For the text-containing cell, return its midpoint in (X, Y) coordinate format. 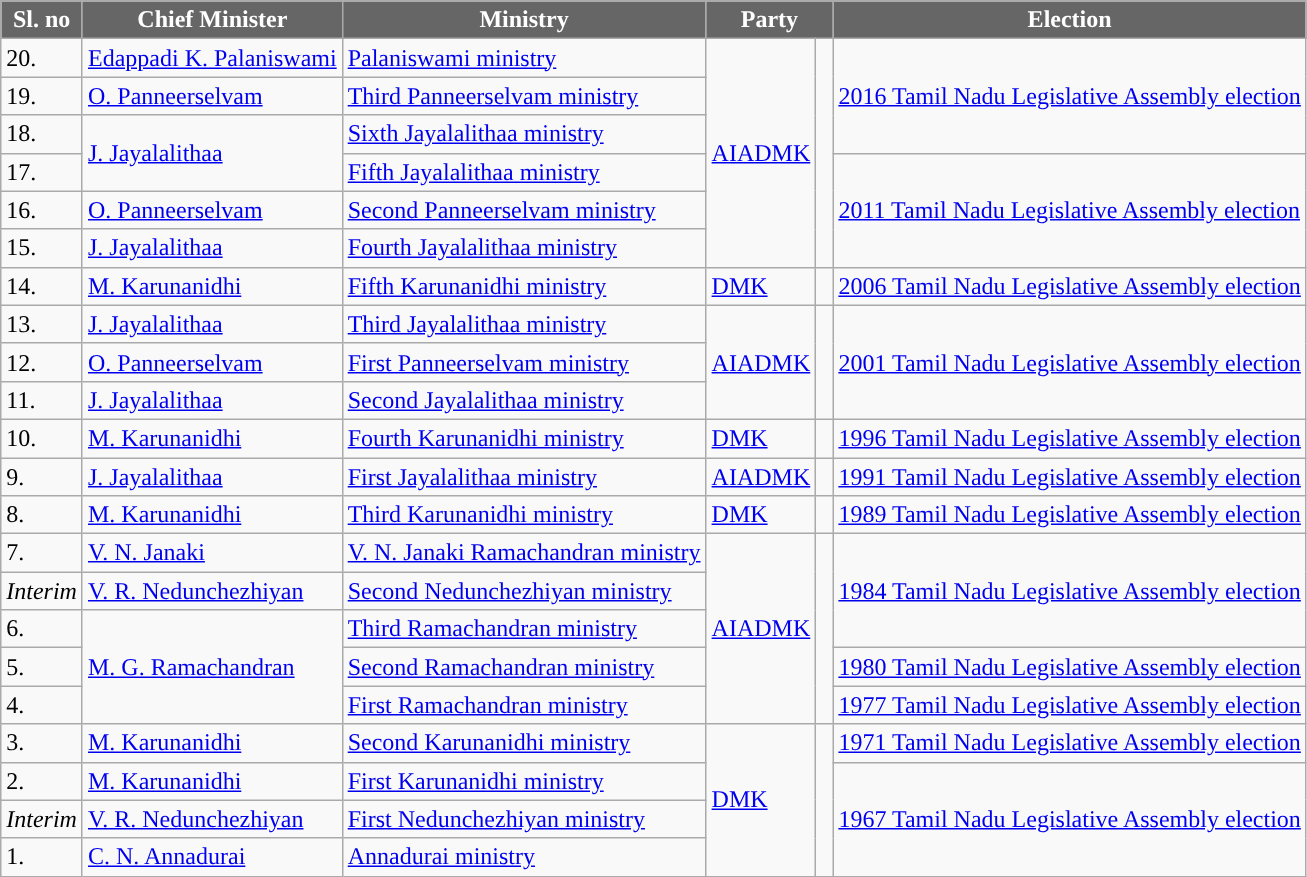
Second Ramachandran ministry (524, 667)
Party (770, 20)
1. (42, 857)
2. (42, 781)
13. (42, 324)
1980 Tamil Nadu Legislative Assembly election (1070, 667)
C. N. Annadurai (212, 857)
First Karunanidhi ministry (524, 781)
5. (42, 667)
1977 Tamil Nadu Legislative Assembly election (1070, 705)
Palaniswami ministry (524, 58)
V. N. Janaki Ramachandran ministry (524, 553)
19. (42, 96)
1991 Tamil Nadu Legislative Assembly election (1070, 477)
M. G. Ramachandran (212, 667)
Third Panneerselvam ministry (524, 96)
Fourth Karunanidhi ministry (524, 438)
Ministry (524, 20)
10. (42, 438)
Third Ramachandran ministry (524, 629)
Chief Minister (212, 20)
2016 Tamil Nadu Legislative Assembly election (1070, 96)
18. (42, 134)
Third Jayalalithaa ministry (524, 324)
2006 Tamil Nadu Legislative Assembly election (1070, 286)
Second Nedunchezhiyan ministry (524, 591)
Edappadi K. Palaniswami (212, 58)
15. (42, 248)
Annadurai ministry (524, 857)
Third Karunanidhi ministry (524, 515)
1971 Tamil Nadu Legislative Assembly election (1070, 743)
12. (42, 362)
Second Panneerselvam ministry (524, 210)
Fifth Jayalalithaa ministry (524, 172)
8. (42, 515)
Sl. no (42, 20)
First Ramachandran ministry (524, 705)
6. (42, 629)
1984 Tamil Nadu Legislative Assembly election (1070, 591)
Second Jayalalithaa ministry (524, 400)
Election (1070, 20)
11. (42, 400)
4. (42, 705)
First Jayalalithaa ministry (524, 477)
17. (42, 172)
V. N. Janaki (212, 553)
Fourth Jayalalithaa ministry (524, 248)
7. (42, 553)
16. (42, 210)
First Nedunchezhiyan ministry (524, 819)
14. (42, 286)
1989 Tamil Nadu Legislative Assembly election (1070, 515)
1967 Tamil Nadu Legislative Assembly election (1070, 819)
2011 Tamil Nadu Legislative Assembly election (1070, 210)
2001 Tamil Nadu Legislative Assembly election (1070, 362)
3. (42, 743)
Fifth Karunanidhi ministry (524, 286)
Sixth Jayalalithaa ministry (524, 134)
1996 Tamil Nadu Legislative Assembly election (1070, 438)
Second Karunanidhi ministry (524, 743)
First Panneerselvam ministry (524, 362)
9. (42, 477)
20. (42, 58)
